Find where the given text appears and provide that cell's center as [X, Y] coordinate. 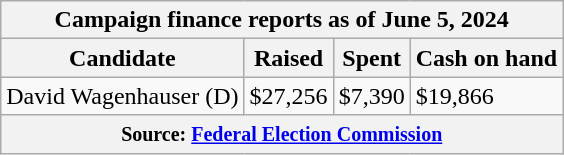
$27,256 [288, 96]
Candidate [122, 58]
Spent [372, 58]
Raised [288, 58]
David Wagenhauser (D) [122, 96]
Source: Federal Election Commission [282, 134]
$19,866 [486, 96]
$7,390 [372, 96]
Campaign finance reports as of June 5, 2024 [282, 20]
Cash on hand [486, 58]
